Detect which cell encompasses the target text, then output its [x, y] center coordinate. 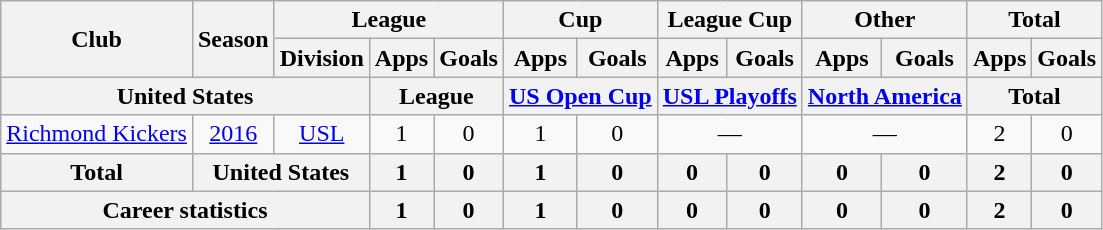
Richmond Kickers [97, 134]
2016 [233, 134]
USL [322, 134]
Season [233, 39]
League Cup [730, 20]
USL Playoffs [730, 96]
Cup [580, 20]
Other [884, 20]
Career statistics [186, 210]
US Open Cup [580, 96]
Club [97, 39]
Division [322, 58]
North America [884, 96]
